Provide the [X, Y] coordinate of the cell's center where the given text is located.  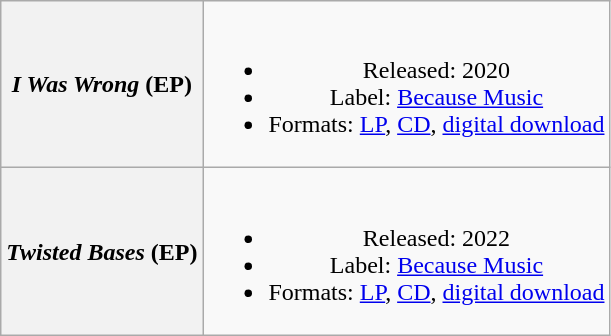
Twisted Bases (EP) [102, 252]
Released: 2022Label: Because MusicFormats: LP, CD, digital download [406, 252]
Released: 2020Label: Because MusicFormats: LP, CD, digital download [406, 84]
I Was Wrong (EP) [102, 84]
